Return the [X, Y] coordinate for the center point of the cell that contains the specified text.  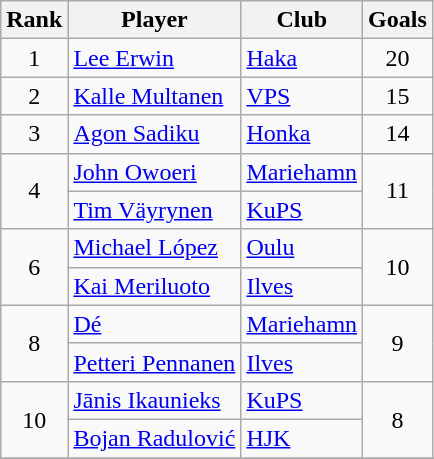
Kalle Multanen [154, 96]
Rank [34, 20]
3 [34, 134]
Tim Väyrynen [154, 210]
Agon Sadiku [154, 134]
John Owoeri [154, 172]
Michael López [154, 248]
14 [398, 134]
Club [302, 20]
9 [398, 343]
Dé [154, 324]
Goals [398, 20]
Jānis Ikaunieks [154, 400]
Haka [302, 58]
Lee Erwin [154, 58]
15 [398, 96]
11 [398, 191]
Kai Meriluoto [154, 286]
2 [34, 96]
Petteri Pennanen [154, 362]
20 [398, 58]
6 [34, 267]
Oulu [302, 248]
4 [34, 191]
VPS [302, 96]
Honka [302, 134]
1 [34, 58]
Bojan Radulović [154, 438]
Player [154, 20]
HJK [302, 438]
